Pinpoint the cell where the given text exists, returning its [x, y] midpoint coordinate. 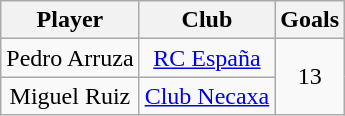
13 [310, 77]
Player [70, 20]
Pedro Arruza [70, 58]
Club Necaxa [207, 96]
RC España [207, 58]
Miguel Ruiz [70, 96]
Goals [310, 20]
Club [207, 20]
